Provide the (X, Y) coordinate of the cell's center where the given text is located.  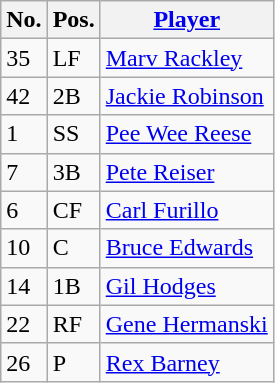
Rex Barney (186, 362)
Bruce Edwards (186, 248)
1 (24, 134)
Carl Furillo (186, 210)
C (74, 248)
Marv Rackley (186, 58)
Gene Hermanski (186, 324)
Pee Wee Reese (186, 134)
22 (24, 324)
Pete Reiser (186, 172)
LF (74, 58)
1B (74, 286)
P (74, 362)
7 (24, 172)
SS (74, 134)
Player (186, 20)
35 (24, 58)
Gil Hodges (186, 286)
6 (24, 210)
Jackie Robinson (186, 96)
26 (24, 362)
10 (24, 248)
RF (74, 324)
14 (24, 286)
3B (74, 172)
Pos. (74, 20)
2B (74, 96)
42 (24, 96)
CF (74, 210)
No. (24, 20)
